Search for the cell housing the specified text and yield its (X, Y) center coordinate. 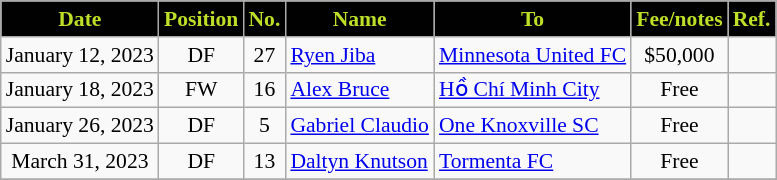
One Knoxville SC (532, 126)
Position (201, 19)
Hồ Chí Minh City (532, 90)
Gabriel Claudio (360, 126)
January 26, 2023 (80, 126)
Alex Bruce (360, 90)
January 12, 2023 (80, 55)
To (532, 19)
No. (264, 19)
16 (264, 90)
5 (264, 126)
FW (201, 90)
$50,000 (679, 55)
13 (264, 162)
27 (264, 55)
March 31, 2023 (80, 162)
Fee/notes (679, 19)
Daltyn Knutson (360, 162)
Date (80, 19)
Tormenta FC (532, 162)
January 18, 2023 (80, 90)
Minnesota United FC (532, 55)
Ryen Jiba (360, 55)
Name (360, 19)
Ref. (752, 19)
